Locate the cell with the specified text and output its (x, y) center coordinate. 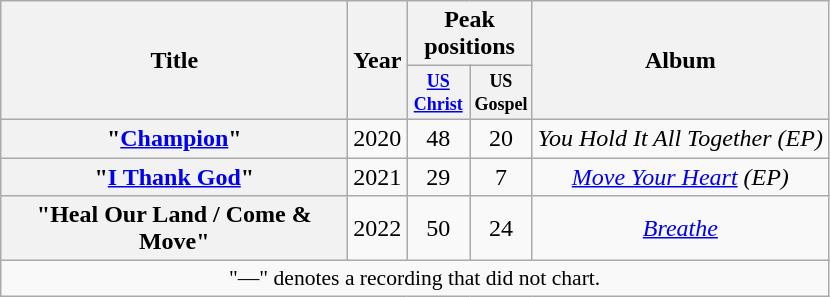
48 (438, 138)
50 (438, 228)
"Heal Our Land / Come & Move" (174, 228)
Year (378, 60)
Album (680, 60)
"I Thank God" (174, 177)
You Hold It All Together (EP) (680, 138)
"—" denotes a recording that did not chart. (415, 279)
Title (174, 60)
"Champion" (174, 138)
Breathe (680, 228)
Move Your Heart (EP) (680, 177)
20 (502, 138)
2021 (378, 177)
USChrist (438, 93)
USGospel (502, 93)
Peakpositions (470, 34)
29 (438, 177)
24 (502, 228)
7 (502, 177)
2020 (378, 138)
2022 (378, 228)
